Search for the cell housing the specified text and yield its [x, y] center coordinate. 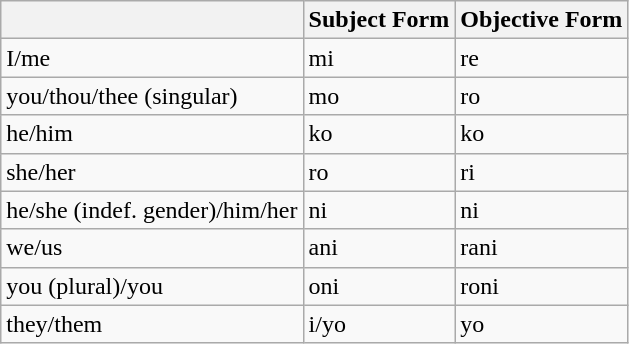
Objective Form [542, 20]
ri [542, 172]
they/them [152, 324]
roni [542, 286]
I/me [152, 58]
mo [379, 96]
ani [379, 248]
yo [542, 324]
you/thou/thee (singular) [152, 96]
you (plural)/you [152, 286]
oni [379, 286]
Subject Form [379, 20]
she/her [152, 172]
he/she (indef. gender)/him/her [152, 210]
i/yo [379, 324]
he/him [152, 134]
rani [542, 248]
re [542, 58]
mi [379, 58]
we/us [152, 248]
